For the text-containing cell, return its midpoint in [x, y] coordinate format. 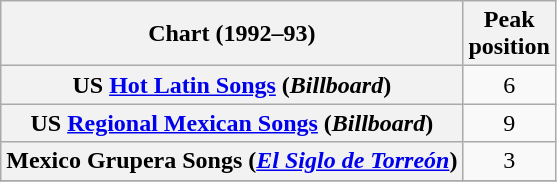
3 [509, 161]
Chart (1992–93) [232, 34]
9 [509, 123]
US Hot Latin Songs (Billboard) [232, 85]
US Regional Mexican Songs (Billboard) [232, 123]
Mexico Grupera Songs (El Siglo de Torreón) [232, 161]
Peakposition [509, 34]
6 [509, 85]
